Identify which cell holds the provided text, then report its (X, Y) central coordinate. 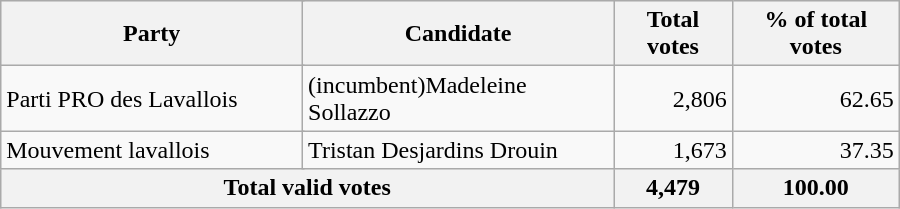
Mouvement lavallois (152, 150)
(incumbent)Madeleine Sollazzo (458, 98)
Total votes (674, 34)
Party (152, 34)
100.00 (816, 188)
Candidate (458, 34)
Tristan Desjardins Drouin (458, 150)
Parti PRO des Lavallois (152, 98)
62.65 (816, 98)
37.35 (816, 150)
1,673 (674, 150)
% of total votes (816, 34)
4,479 (674, 188)
Total valid votes (308, 188)
2,806 (674, 98)
